Extract the (x, y) coordinate from the center of the cell holding the provided text.  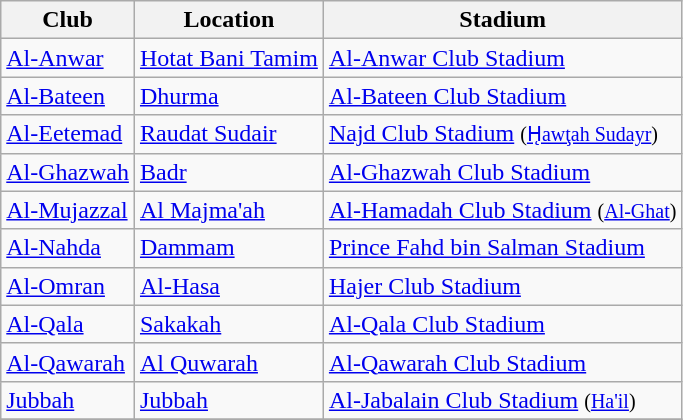
Al-Bateen Club Stadium (502, 96)
Hajer Club Stadium (502, 286)
Al-Bateen (68, 96)
Raudat Sudair (228, 134)
Najd Club Stadium (H̨awţah Sudayr) (502, 134)
Club (68, 20)
Al-Qala (68, 324)
Location (228, 20)
Prince Fahd bin Salman Stadium (502, 248)
Dammam (228, 248)
Al-Jabalain Club Stadium (Ha'il) (502, 400)
Badr (228, 172)
Al-Mujazzal (68, 210)
Al-Ghazwah Club Stadium (502, 172)
Al-Ghazwah (68, 172)
Al-Hasa (228, 286)
Al-Qala Club Stadium (502, 324)
Stadium (502, 20)
Dhurma (228, 96)
Hotat Bani Tamim (228, 58)
Al-Qawarah Club Stadium (502, 362)
Al Quwarah (228, 362)
Al-Omran (68, 286)
Al-Nahda (68, 248)
Al-Anwar Club Stadium (502, 58)
Al Majma'ah (228, 210)
Sakakah (228, 324)
Al-Anwar (68, 58)
Al-Qawarah (68, 362)
Al-Hamadah Club Stadium (Al-Ghat) (502, 210)
Al-Eetemad (68, 134)
